Pinpoint the cell where the given text exists, returning its (x, y) midpoint coordinate. 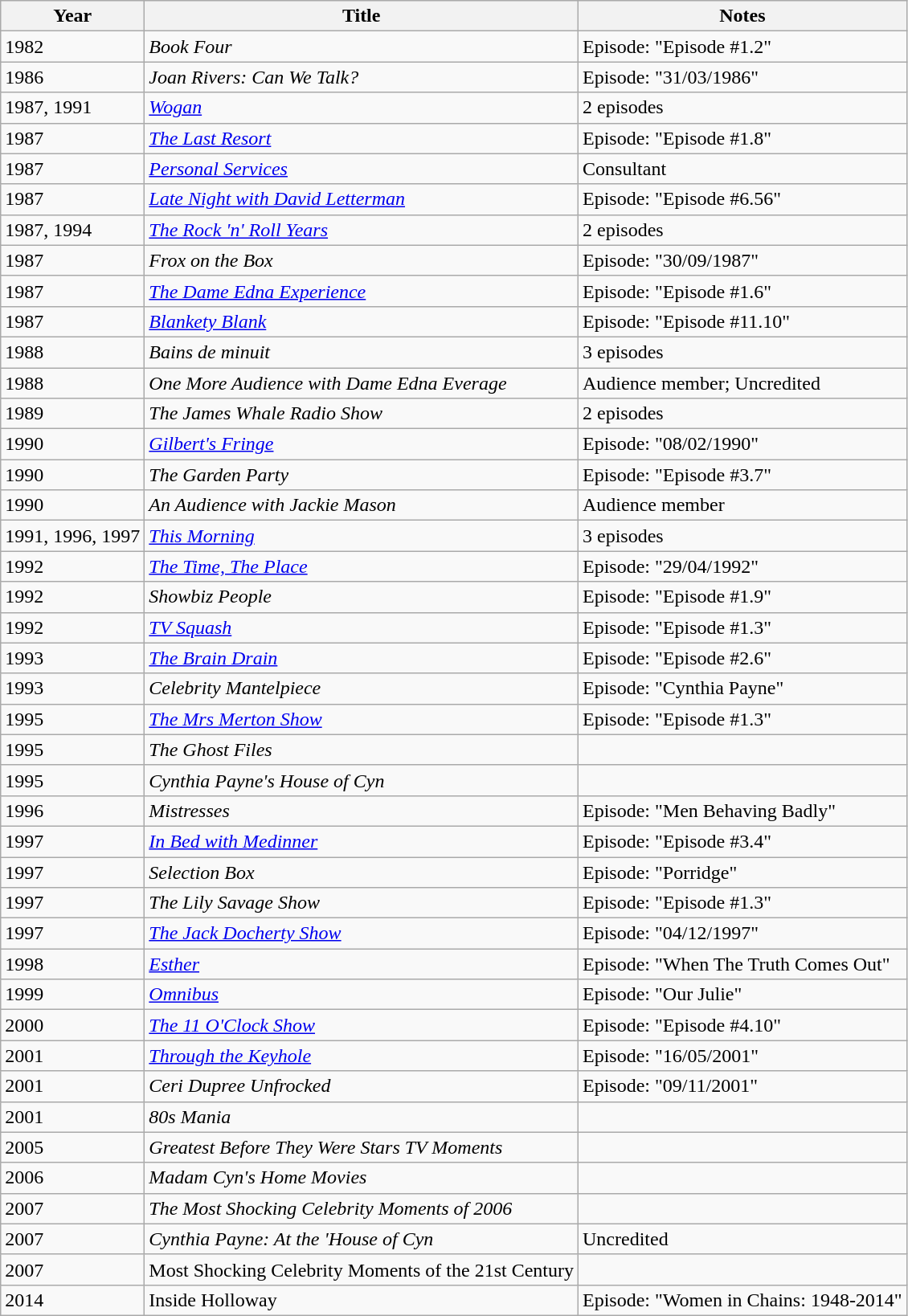
Episode: "Episode #6.56" (742, 199)
Episode: "31/03/1986" (742, 77)
Episode: "Episode #11.10" (742, 321)
Omnibus (362, 995)
This Morning (362, 536)
Ceri Dupree Unfrocked (362, 1086)
Blankety Blank (362, 321)
Notes (742, 16)
Through the Keyhole (362, 1056)
Joan Rivers: Can We Talk? (362, 77)
Episode: "Episode #2.6" (742, 658)
Episode: "Episode #1.9" (742, 597)
Personal Services (362, 169)
Episode: "Episode #4.10" (742, 1025)
Episode: "Episode #1.8" (742, 138)
The Brain Drain (362, 658)
The Most Shocking Celebrity Moments of 2006 (362, 1208)
Year (72, 16)
1987, 1991 (72, 108)
2006 (72, 1178)
1989 (72, 414)
80s Mania (362, 1117)
Wogan (362, 108)
1982 (72, 47)
The Mrs Merton Show (362, 719)
Episode: "When The Truth Comes Out" (742, 964)
The Lily Savage Show (362, 903)
Episode: "30/09/1987" (742, 260)
2014 (72, 1300)
The Dame Edna Experience (362, 291)
Episode: "Episode #1.6" (742, 291)
Episode: "Cynthia Payne" (742, 689)
Inside Holloway (362, 1300)
Audience member; Uncredited (742, 383)
Episode: "Our Julie" (742, 995)
Episode: "Episode #1.2" (742, 47)
Episode: "Episode #3.7" (742, 475)
The Garden Party (362, 475)
2000 (72, 1025)
Episode: "Men Behaving Badly" (742, 811)
One More Audience with Dame Edna Everage (362, 383)
Episode: "29/04/1992" (742, 566)
In Bed with Medinner (362, 841)
The Time, The Place (362, 566)
Title (362, 16)
The 11 O'Clock Show (362, 1025)
The Last Resort (362, 138)
Episode: "Porridge" (742, 872)
TV Squash (362, 627)
Selection Box (362, 872)
The Rock 'n' Roll Years (362, 230)
Gilbert's Fringe (362, 444)
Bains de minuit (362, 352)
1998 (72, 964)
Most Shocking Celebrity Moments of the 21st Century (362, 1269)
An Audience with Jackie Mason (362, 505)
The Jack Docherty Show (362, 934)
Showbiz People (362, 597)
Madam Cyn's Home Movies (362, 1178)
Episode: "Episode #3.4" (742, 841)
Uncredited (742, 1239)
Episode: "Women in Chains: 1948-2014" (742, 1300)
The Ghost Files (362, 750)
Mistresses (362, 811)
1987, 1994 (72, 230)
Episode: "16/05/2001" (742, 1056)
2005 (72, 1147)
Episode: "09/11/2001" (742, 1086)
Book Four (362, 47)
Audience member (742, 505)
1996 (72, 811)
Late Night with David Letterman (362, 199)
1986 (72, 77)
Frox on the Box (362, 260)
Episode: "04/12/1997" (742, 934)
1999 (72, 995)
Episode: "08/02/1990" (742, 444)
Cynthia Payne's House of Cyn (362, 780)
The James Whale Radio Show (362, 414)
Celebrity Mantelpiece (362, 689)
1991, 1996, 1997 (72, 536)
Esther (362, 964)
Greatest Before They Were Stars TV Moments (362, 1147)
Consultant (742, 169)
Cynthia Payne: At the 'House of Cyn (362, 1239)
